Return (x, y) of the center of cell containing provided text 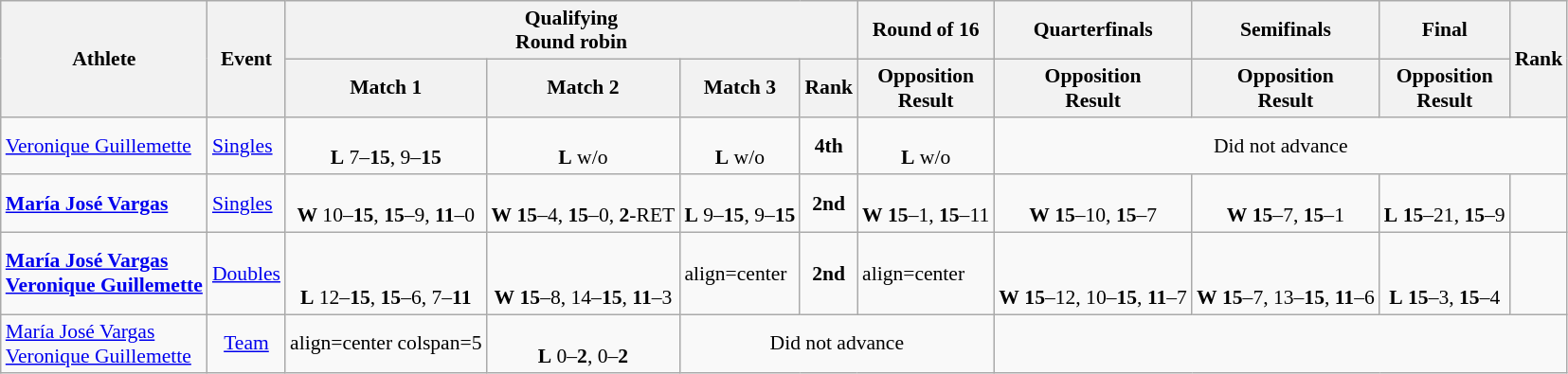
Match 3 (739, 87)
W 15–7, 15–1 (1286, 205)
W 15–8, 14–15, 11–3 (583, 275)
Final (1445, 30)
L 7–15, 9–15 (386, 146)
align=center colspan=5 (386, 343)
W 15–10, 15–7 (1093, 205)
Team (246, 343)
W 15–4, 15–0, 2-RET (583, 205)
L 15–3, 15–4 (1445, 275)
Event (246, 59)
Match 1 (386, 87)
W 15–7, 13–15, 11–6 (1286, 275)
L 9–15, 9–15 (739, 205)
Athlete (104, 59)
W 10–15, 15–9, 11–0 (386, 205)
Doubles (246, 275)
W 15–1, 15–11 (926, 205)
Round of 16 (926, 30)
Semifinals (1286, 30)
4th (828, 146)
Veronique Guillemette (104, 146)
María José Vargas (104, 205)
L 15–21, 15–9 (1445, 205)
W 15–12, 10–15, 11–7 (1093, 275)
QualifyingRound robin (571, 30)
L 0–2, 0–2 (583, 343)
Match 2 (583, 87)
Quarterfinals (1093, 30)
L 12–15, 15–6, 7–11 (386, 275)
